Return the [x, y] coordinate for the center point of the cell that contains the specified text.  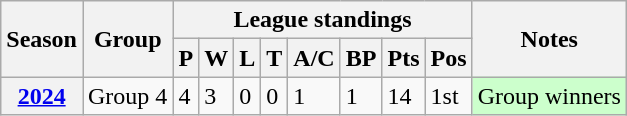
P [186, 58]
Pts [404, 58]
1st [448, 96]
Pos [448, 58]
A/C [314, 58]
3 [216, 96]
14 [404, 96]
Notes [549, 39]
Group [127, 39]
L [248, 58]
Season [42, 39]
2024 [42, 96]
T [274, 58]
Group 4 [127, 96]
League standings [322, 20]
W [216, 58]
Group winners [549, 96]
4 [186, 96]
BP [361, 58]
